Locate the cell with the specified text and output its (X, Y) center coordinate. 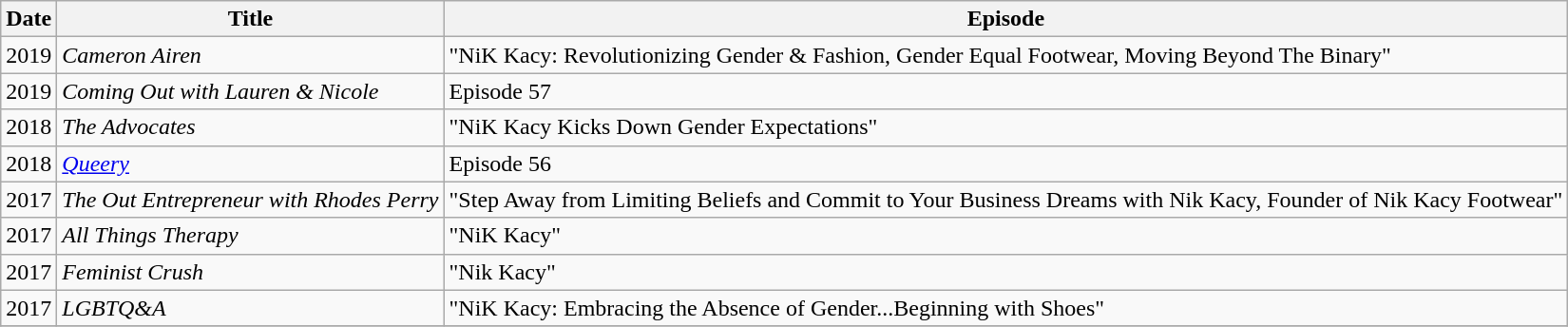
The Advocates (251, 127)
"Nik Kacy" (1005, 272)
"NiK Kacy: Revolutionizing Gender & Fashion, Gender Equal Footwear, Moving Beyond The Binary" (1005, 55)
Queery (251, 163)
"Step Away from Limiting Beliefs and Commit to Your Business Dreams with Nik Kacy, Founder of Nik Kacy Footwear" (1005, 200)
"NiK Kacy Kicks Down Gender Expectations" (1005, 127)
LGBTQ&A (251, 308)
The Out Entrepreneur with Rhodes Perry (251, 200)
Date (29, 19)
Episode (1005, 19)
Episode 56 (1005, 163)
Cameron Airen (251, 55)
"NiK Kacy" (1005, 236)
"NiK Kacy: Embracing the Absence of Gender...Beginning with Shoes" (1005, 308)
Feminist Crush (251, 272)
Coming Out with Lauren & Nicole (251, 91)
All Things Therapy (251, 236)
Episode 57 (1005, 91)
Title (251, 19)
